Output the [X, Y] coordinate of the center of the cell containing the given text.  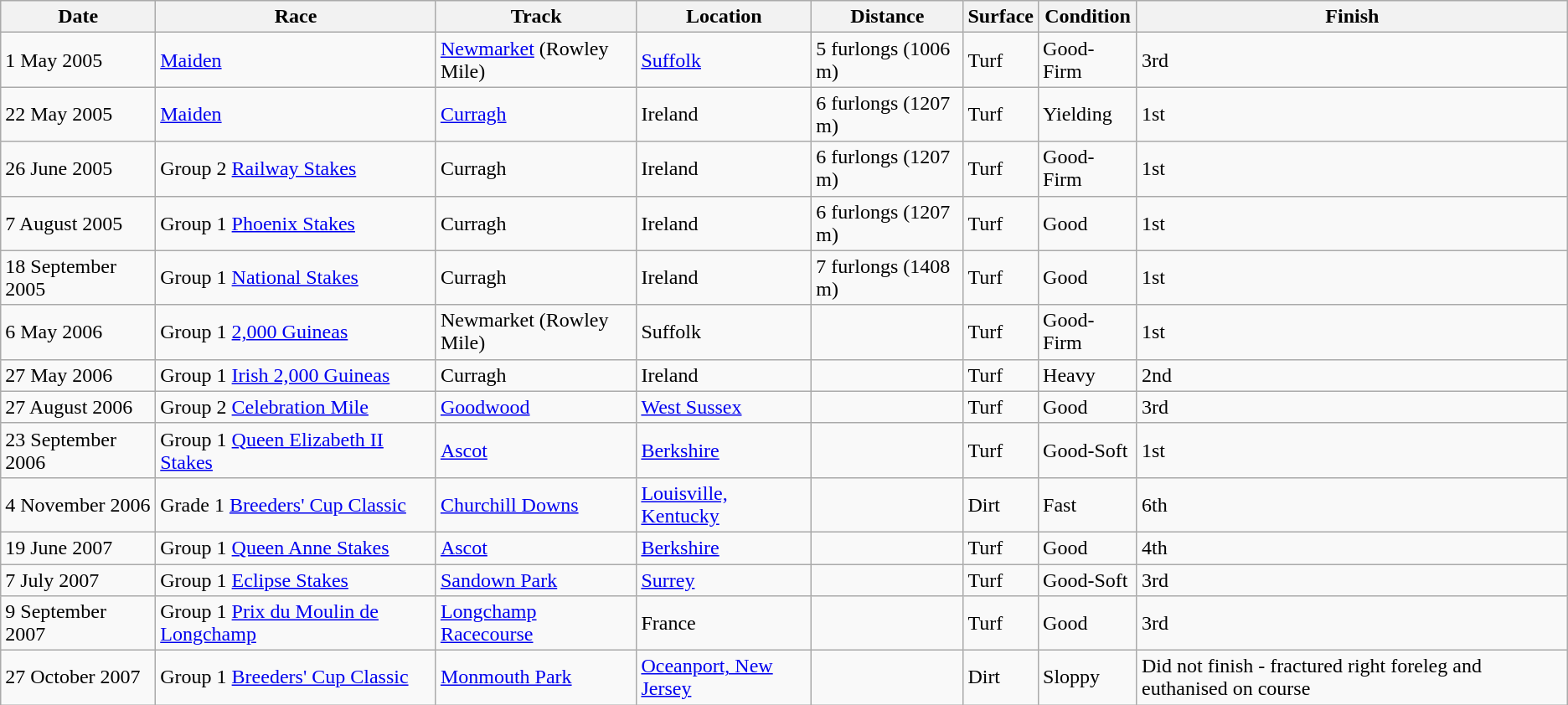
Track [536, 17]
Surrey [724, 580]
Condition [1088, 17]
27 August 2006 [79, 407]
Louisville, Kentucky [724, 504]
23 September 2006 [79, 450]
France [724, 623]
4 November 2006 [79, 504]
1 May 2005 [79, 60]
Finish [1352, 17]
27 October 2007 [79, 678]
2nd [1352, 375]
5 furlongs (1006 m) [888, 60]
27 May 2006 [79, 375]
Group 1 Eclipse Stakes [297, 580]
19 June 2007 [79, 548]
West Sussex [724, 407]
18 September 2005 [79, 278]
Sloppy [1088, 678]
4th [1352, 548]
9 September 2007 [79, 623]
Oceanport, New Jersey [724, 678]
Group 1 Queen Anne Stakes [297, 548]
Group 1 National Stakes [297, 278]
Did not finish - fractured right foreleg and euthanised on course [1352, 678]
Group 1 Breeders' Cup Classic [297, 678]
Grade 1 Breeders' Cup Classic [297, 504]
Goodwood [536, 407]
6 May 2006 [79, 332]
22 May 2005 [79, 114]
Group 1 2,000 Guineas [297, 332]
Group 2 Railway Stakes [297, 169]
7 August 2005 [79, 223]
Group 1 Queen Elizabeth II Stakes [297, 450]
Longchamp Racecourse [536, 623]
Date [79, 17]
7 July 2007 [79, 580]
Location [724, 17]
Fast [1088, 504]
Monmouth Park [536, 678]
Distance [888, 17]
Surface [1001, 17]
Group 1 Irish 2,000 Guineas [297, 375]
Group 1 Phoenix Stakes [297, 223]
Sandown Park [536, 580]
Churchill Downs [536, 504]
Group 2 Celebration Mile [297, 407]
Heavy [1088, 375]
Race [297, 17]
7 furlongs (1408 m) [888, 278]
Group 1 Prix du Moulin de Longchamp [297, 623]
Yielding [1088, 114]
26 June 2005 [79, 169]
6th [1352, 504]
